From the cell containing the given text, extract its center point as (X, Y) coordinate. 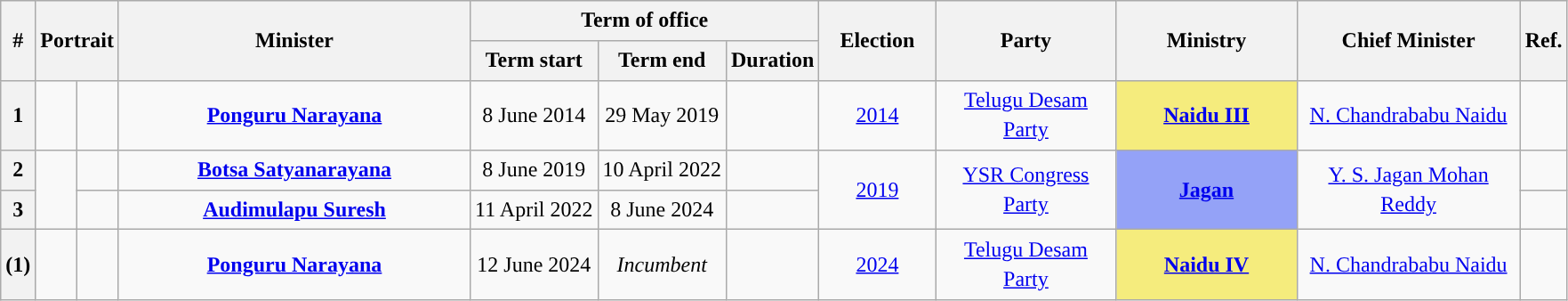
Ref. (1544, 41)
Term of office (645, 21)
1 (18, 115)
3 (18, 210)
2024 (877, 264)
Audimulapu Suresh (293, 210)
Naidu III (1206, 115)
12 June 2024 (535, 264)
8 June 2024 (662, 210)
Duration (772, 61)
2014 (877, 115)
Term end (662, 61)
Y. S. Jagan Mohan Reddy (1409, 189)
Election (877, 41)
Portrait (77, 41)
# (18, 41)
10 April 2022 (662, 169)
(1) (18, 264)
Botsa Satyanarayana (293, 169)
Jagan (1206, 189)
2 (18, 169)
Minister (293, 41)
Ministry (1206, 41)
8 June 2014 (535, 115)
2019 (877, 189)
8 June 2019 (535, 169)
Incumbent (662, 264)
YSR Congress Party (1026, 189)
Naidu IV (1206, 264)
29 May 2019 (662, 115)
Party (1026, 41)
Term start (535, 61)
Chief Minister (1409, 41)
11 April 2022 (535, 210)
